Scan for the cell matching the given text and deliver its (x, y) coordinate at center. 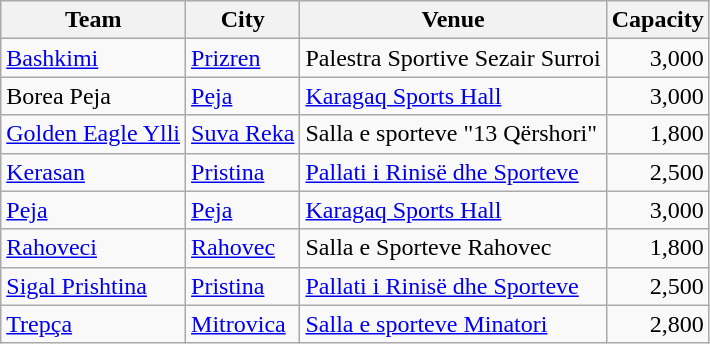
Rahovec (243, 248)
City (243, 20)
Venue (453, 20)
Golden Eagle Ylli (94, 134)
Kerasan (94, 172)
Sigal Prishtina (94, 286)
Rahoveci (94, 248)
Trepça (94, 324)
Capacity (658, 20)
Prizren (243, 58)
Salla e sporteve Minatori (453, 324)
Borea Peja (94, 96)
Salla e sporteve "13 Qërshori" (453, 134)
Bashkimi (94, 58)
Salla e Sporteve Rahovec (453, 248)
Palestra Sportive Sezair Surroi (453, 58)
2,800 (658, 324)
Team (94, 20)
Mitrovica (243, 324)
Suva Reka (243, 134)
